For the text-containing cell, return its midpoint in (X, Y) coordinate format. 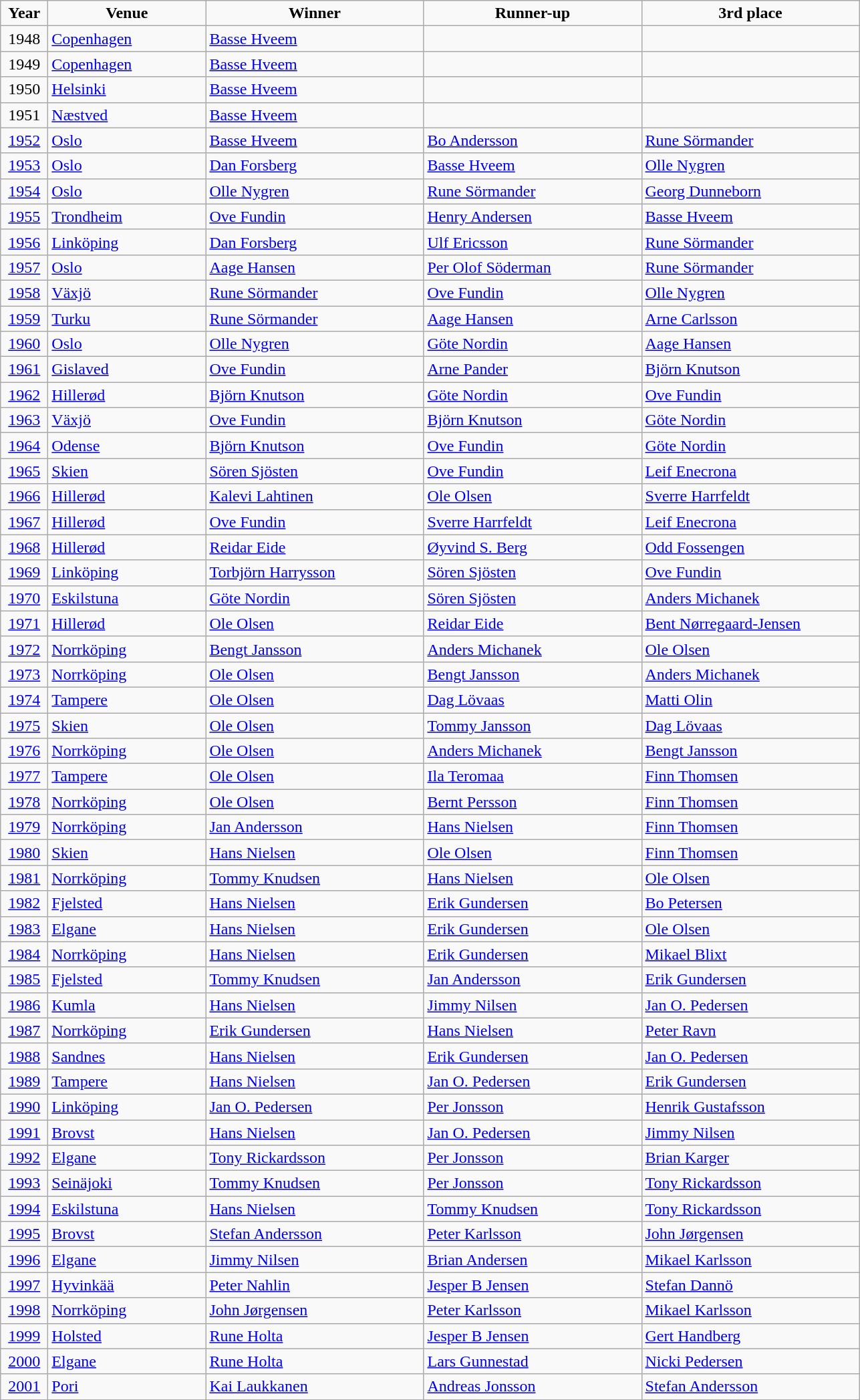
Stefan Dannö (750, 1285)
1993 (24, 1183)
1950 (24, 90)
Øyvind S. Berg (533, 547)
Turku (127, 319)
1966 (24, 497)
1999 (24, 1336)
Ila Teromaa (533, 777)
1990 (24, 1107)
1964 (24, 446)
1972 (24, 649)
1987 (24, 1030)
1954 (24, 191)
Mikael Blixt (750, 954)
Arne Carlsson (750, 319)
1980 (24, 853)
1974 (24, 700)
1977 (24, 777)
Year (24, 13)
Bo Andersson (533, 140)
1963 (24, 420)
Bent Nørregaard-Jensen (750, 623)
1986 (24, 1005)
Holsted (127, 1336)
Bo Petersen (750, 903)
2001 (24, 1387)
Odd Fossengen (750, 547)
1961 (24, 370)
Henry Andersen (533, 217)
Gert Handberg (750, 1336)
1994 (24, 1209)
1991 (24, 1133)
Matti Olin (750, 700)
1958 (24, 293)
1989 (24, 1081)
1949 (24, 64)
1982 (24, 903)
1998 (24, 1310)
1996 (24, 1260)
1952 (24, 140)
1997 (24, 1285)
1970 (24, 598)
1948 (24, 39)
Georg Dunneborn (750, 191)
1957 (24, 267)
1976 (24, 751)
Lars Gunnestad (533, 1361)
Næstved (127, 115)
Pori (127, 1387)
1988 (24, 1056)
1956 (24, 242)
Runner-up (533, 13)
Kalevi Lahtinen (315, 497)
Nicki Pedersen (750, 1361)
1978 (24, 802)
Ulf Ericsson (533, 242)
1953 (24, 166)
1955 (24, 217)
1971 (24, 623)
Gislaved (127, 370)
Brian Andersen (533, 1260)
Venue (127, 13)
1969 (24, 573)
Hyvinkää (127, 1285)
1984 (24, 954)
1959 (24, 319)
Sandnes (127, 1056)
1951 (24, 115)
1979 (24, 827)
Per Olof Söderman (533, 267)
Bernt Persson (533, 802)
1968 (24, 547)
Trondheim (127, 217)
Peter Ravn (750, 1030)
Arne Pander (533, 370)
Torbjörn Harrysson (315, 573)
Odense (127, 446)
Andreas Jonsson (533, 1387)
1985 (24, 980)
1975 (24, 725)
Winner (315, 13)
1967 (24, 522)
Peter Nahlin (315, 1285)
Brian Karger (750, 1158)
2000 (24, 1361)
Helsinki (127, 90)
Kai Laukkanen (315, 1387)
Kumla (127, 1005)
Seinäjoki (127, 1183)
1992 (24, 1158)
1995 (24, 1234)
1973 (24, 674)
1983 (24, 929)
1960 (24, 344)
1962 (24, 395)
3rd place (750, 13)
1965 (24, 471)
Tommy Jansson (533, 725)
Henrik Gustafsson (750, 1107)
1981 (24, 878)
